Determine the (X, Y) coordinate at the center of the cell enclosing the given text.  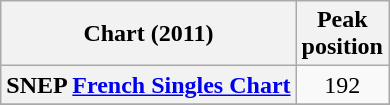
SNEP French Singles Chart (148, 85)
Chart (2011) (148, 34)
Peakposition (342, 34)
192 (342, 85)
